Determine the [x, y] coordinate at the center of the cell enclosing the given text.  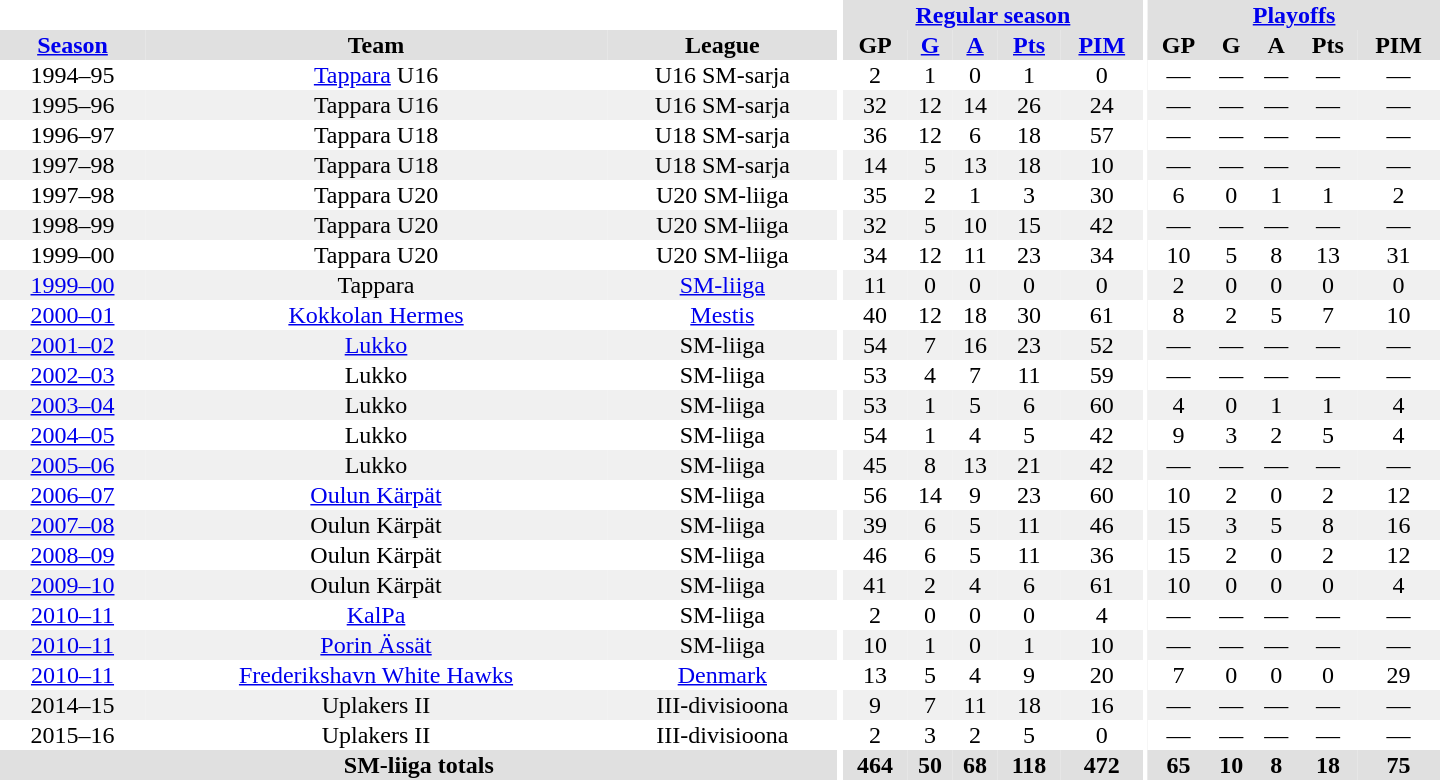
65 [1178, 765]
Playoffs [1294, 15]
56 [876, 495]
29 [1398, 675]
24 [1102, 105]
31 [1398, 255]
50 [930, 765]
20 [1102, 675]
57 [1102, 135]
League [722, 45]
35 [876, 195]
2001–02 [72, 345]
464 [876, 765]
52 [1102, 345]
59 [1102, 375]
SM-liiga totals [419, 765]
118 [1030, 765]
2000–01 [72, 315]
Season [72, 45]
Mestis [722, 315]
Team [376, 45]
1995–96 [72, 105]
Denmark [722, 675]
21 [1030, 465]
40 [876, 315]
Regular season [994, 15]
2015–16 [72, 735]
1996–97 [72, 135]
2006–07 [72, 495]
2004–05 [72, 435]
39 [876, 525]
2009–10 [72, 585]
KalPa [376, 615]
26 [1030, 105]
2008–09 [72, 555]
1994–95 [72, 75]
2005–06 [72, 465]
472 [1102, 765]
2007–08 [72, 525]
Tappara [376, 285]
41 [876, 585]
68 [976, 765]
1998–99 [72, 225]
Frederikshavn White Hawks [376, 675]
45 [876, 465]
2002–03 [72, 375]
2003–04 [72, 405]
Porin Ässät [376, 645]
2014–15 [72, 705]
Kokkolan Hermes [376, 315]
75 [1398, 765]
